Return the (x, y) coordinate for the center point of the cell that contains the specified text.  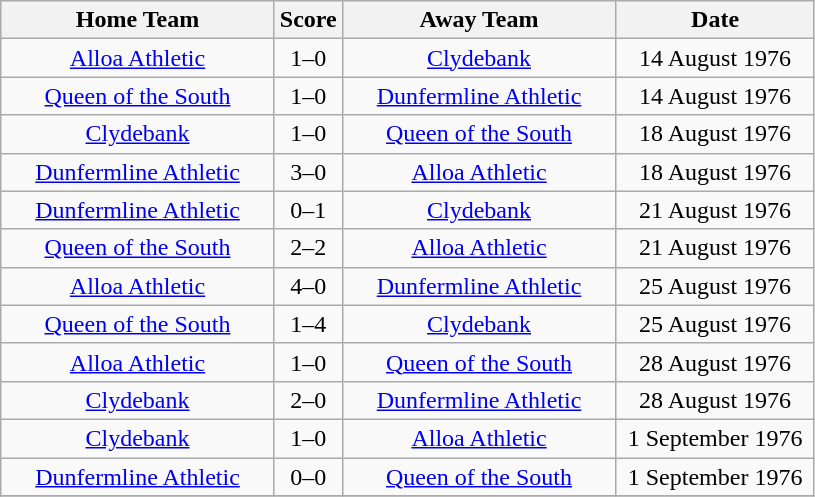
Date (716, 20)
Score (308, 20)
Home Team (138, 20)
0–1 (308, 210)
Away Team (479, 20)
1–4 (308, 324)
3–0 (308, 172)
2–0 (308, 400)
0–0 (308, 477)
4–0 (308, 286)
2–2 (308, 248)
